Return (X, Y) of the center of cell containing provided text 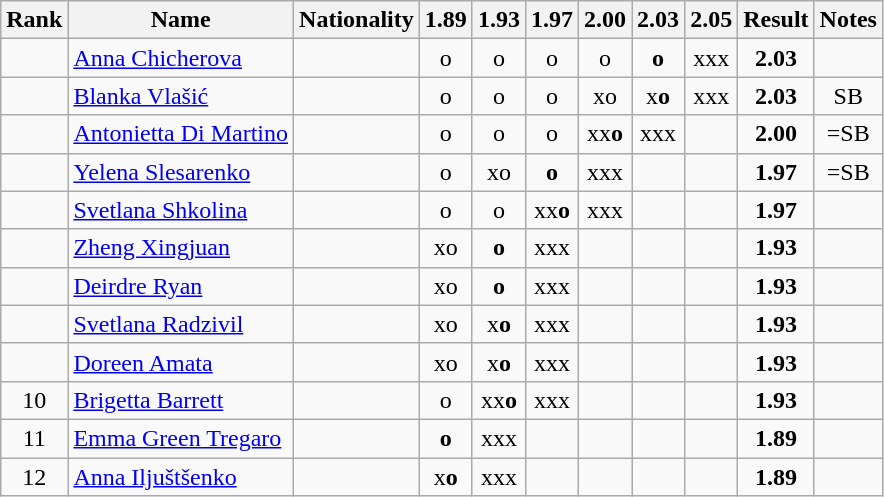
Yelena Slesarenko (181, 172)
Doreen Amata (181, 362)
Name (181, 20)
Zheng Xingjuan (181, 248)
Blanka Vlašić (181, 96)
Notes (848, 20)
Result (776, 20)
Svetlana Radzivil (181, 324)
Svetlana Shkolina (181, 210)
Emma Green Tregaro (181, 438)
Antonietta Di Martino (181, 134)
10 (34, 400)
Deirdre Ryan (181, 286)
Anna Iljuštšenko (181, 477)
SB (848, 96)
11 (34, 438)
12 (34, 477)
Anna Chicherova (181, 58)
Nationality (357, 20)
2.05 (712, 20)
Rank (34, 20)
Brigetta Barrett (181, 400)
